For the text-containing cell, return its midpoint in (X, Y) coordinate format. 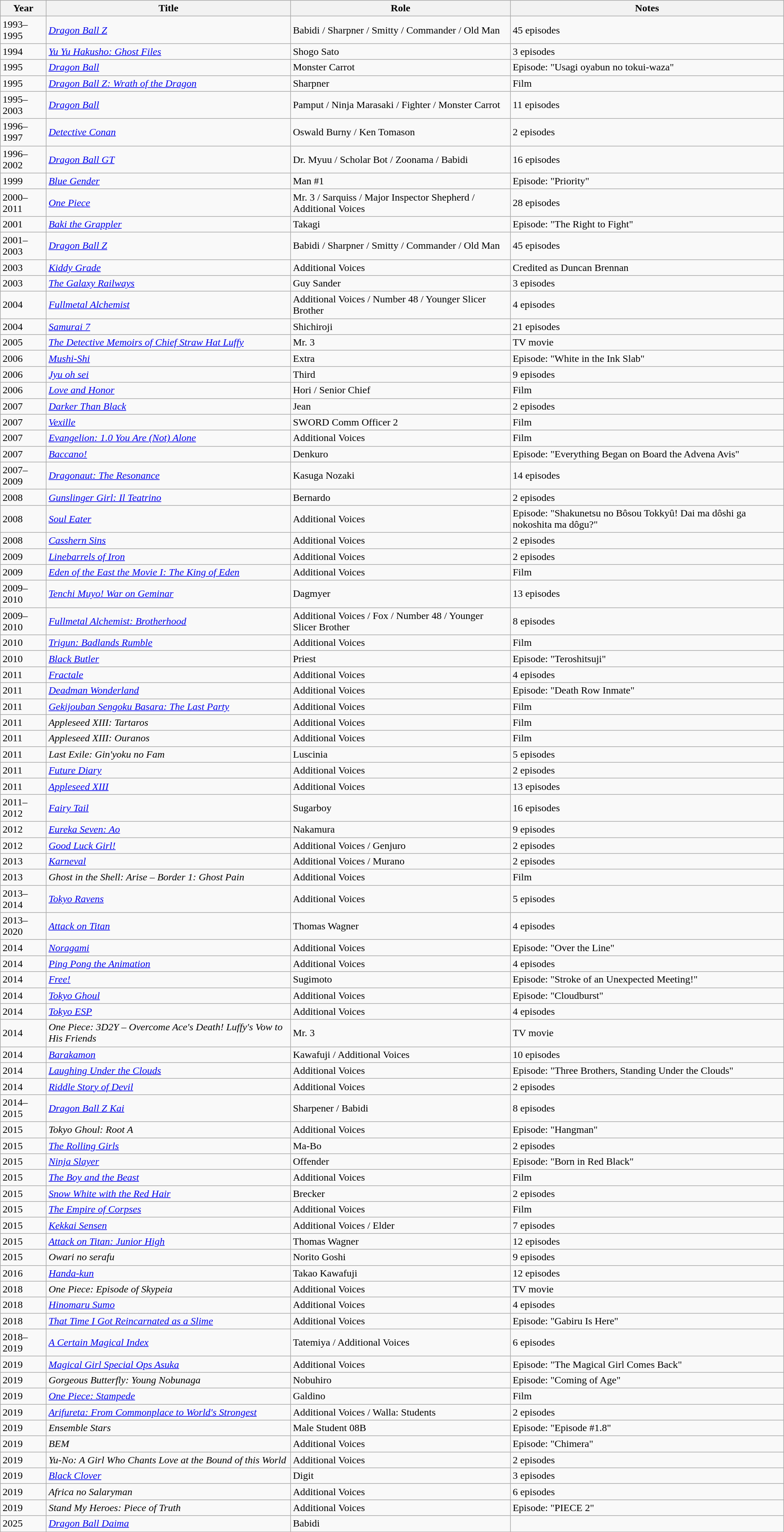
Dagmyer (400, 594)
Hori / Senior Chief (400, 390)
Episode: "Shakunetsu no Bôsou Tokkyû! Dai ma dôshi ga nokoshita ma dôgu?" (647, 518)
The Empire of Corpses (168, 1210)
Man #1 (400, 181)
Episode: "Coming of Age" (647, 1380)
SWORD Comm Officer 2 (400, 422)
One Piece: Episode of Skypeia (168, 1289)
Pamput / Ninja Marasaki / Fighter / Monster Carrot (400, 105)
Nobuhiro (400, 1380)
Ma-Bo (400, 1145)
Ping Pong the Animation (168, 964)
Episode: "Cloudburst" (647, 996)
2000–2011 (23, 203)
Galdino (400, 1396)
Karneval (168, 861)
Tokyo Ravens (168, 899)
1999 (23, 181)
Black Clover (168, 1476)
7 episodes (647, 1225)
Appleseed XIII (168, 786)
A Certain Magical Index (168, 1343)
Episode: "PIECE 2" (647, 1508)
Dragon Ball GT (168, 159)
2001–2003 (23, 245)
1994 (23, 52)
2018–2019 (23, 1343)
Owari no serafu (168, 1257)
14 episodes (647, 476)
2005 (23, 343)
One Piece: Stampede (168, 1396)
Additional Voices / Walla: Students (400, 1412)
Fractale (168, 675)
Sharpner (400, 83)
Baki the Grappler (168, 224)
Takagi (400, 224)
Sugarboy (400, 807)
Kekkai Sensen (168, 1225)
Noragami (168, 948)
Episode: "Gabiru Is Here" (647, 1321)
Laughing Under the Clouds (168, 1070)
Extra (400, 358)
2001 (23, 224)
Shichiroji (400, 327)
Jyu oh sei (168, 374)
Digit (400, 1476)
2007–2009 (23, 476)
Additional Voices / Genjuro (400, 846)
21 episodes (647, 327)
Samurai 7 (168, 327)
2013–2020 (23, 926)
Ensemble Stars (168, 1428)
Future Diary (168, 770)
Attack on Titan: Junior High (168, 1241)
Deadman Wonderland (168, 691)
1996–2002 (23, 159)
Last Exile: Gin'yoku no Fam (168, 754)
Baccano! (168, 454)
Yu Yu Hakusho: Ghost Files (168, 52)
Third (400, 374)
Additional Voices / Murano (400, 861)
Male Student 08B (400, 1428)
Dragon Ball Z: Wrath of the Dragon (168, 83)
Stand My Heroes: Piece of Truth (168, 1508)
Episode: "Three Brothers, Standing Under the Clouds" (647, 1070)
Snow White with the Red Hair (168, 1194)
Gunslinger Girl: Il Teatrino (168, 497)
Yu-No: A Girl Who Chants Love at the Bound of this World (168, 1460)
Shogo Sato (400, 52)
1995–2003 (23, 105)
Credited as Duncan Brennan (647, 268)
Blue Gender (168, 181)
11 episodes (647, 105)
Jean (400, 406)
Trigun: Badlands Rumble (168, 643)
Dr. Myuu / Scholar Bot / Zoonama / Babidi (400, 159)
Episode: "Death Row Inmate" (647, 691)
Africa no Salaryman (168, 1492)
Episode: "Stroke of an Unexpected Meeting!" (647, 980)
Tatemiya / Additional Voices (400, 1343)
Denkuro (400, 454)
Barakamon (168, 1055)
Episode: "The Magical Girl Comes Back" (647, 1364)
1993–1995 (23, 30)
Eureka Seven: Ao (168, 829)
Title (168, 8)
Role (400, 8)
Fullmetal Alchemist (168, 305)
Nakamura (400, 829)
Fairy Tail (168, 807)
Episode: "Priority" (647, 181)
Notes (647, 8)
Episode: "Chimera" (647, 1444)
2016 (23, 1273)
Episode: "Over the Line" (647, 948)
Kasuga Nozaki (400, 476)
Takao Kawafuji (400, 1273)
Appleseed XIII: Ouranos (168, 738)
Brecker (400, 1194)
Riddle Story of Devil (168, 1086)
The Galaxy Railways (168, 284)
Babidi (400, 1524)
Year (23, 8)
Bernardo (400, 497)
Sugimoto (400, 980)
Hinomaru Sumo (168, 1305)
Episode: "Born in Red Black" (647, 1162)
Kiddy Grade (168, 268)
Vexille (168, 422)
Ninja Slayer (168, 1162)
The Rolling Girls (168, 1145)
Episode: "Episode #1.8" (647, 1428)
Love and Honor (168, 390)
Norito Goshi (400, 1257)
Episode: "Everything Began on Board the Advena Avis" (647, 454)
Offender (400, 1162)
Monster Carrot (400, 67)
Guy Sander (400, 284)
Additional Voices / Fox / Number 48 / Younger Slicer Brother (400, 622)
Eden of the East the Movie I: The King of Eden (168, 573)
Free! (168, 980)
One Piece (168, 203)
Evangelion: 1.0 You Are (Not) Alone (168, 438)
Fullmetal Alchemist: Brotherhood (168, 622)
Dragon Ball Z Kai (168, 1108)
Soul Eater (168, 518)
Detective Conan (168, 132)
Tokyo Ghoul (168, 996)
28 episodes (647, 203)
Episode: "Teroshitsuji" (647, 659)
One Piece: 3D2Y – Overcome Ace's Death! Luffy's Vow to His Friends (168, 1033)
2013–2014 (23, 899)
2011–2012 (23, 807)
The Boy and the Beast (168, 1178)
Darker Than Black (168, 406)
Mr. 3 / Sarquiss / Major Inspector Shepherd / Additional Voices (400, 203)
Magical Girl Special Ops Asuka (168, 1364)
2014–2015 (23, 1108)
1996–1997 (23, 132)
That Time I Got Reincarnated as a Slime (168, 1321)
Appleseed XIII: Tartaros (168, 722)
Additional Voices / Elder (400, 1225)
Black Butler (168, 659)
Casshern Sins (168, 540)
Linebarrels of Iron (168, 557)
The Detective Memoirs of Chief Straw Hat Luffy (168, 343)
Ghost in the Shell: Arise – Border 1: Ghost Pain (168, 877)
Gorgeous Butterfly: Young Nobunaga (168, 1380)
Episode: "Usagi oyabun no tokui-waza" (647, 67)
Mushi-Shi (168, 358)
Episode: "Hangman" (647, 1130)
Arifureta: From Commonplace to World's Strongest (168, 1412)
Additional Voices / Number 48 / Younger Slicer Brother (400, 305)
Dragon Ball Daima (168, 1524)
BEM (168, 1444)
Sharpener / Babidi (400, 1108)
Oswald Burny / Ken Tomason (400, 132)
Dragonaut: The Resonance (168, 476)
10 episodes (647, 1055)
Good Luck Girl! (168, 846)
Gekijouban Sengoku Basara: The Last Party (168, 707)
Tokyo ESP (168, 1011)
Attack on Titan (168, 926)
Episode: "The Right to Fight" (647, 224)
Priest (400, 659)
Episode: "White in the Ink Slab" (647, 358)
Tokyo Ghoul: Root A (168, 1130)
2025 (23, 1524)
Handa-kun (168, 1273)
Luscinia (400, 754)
Kawafuji / Additional Voices (400, 1055)
Tenchi Muyo! War on Geminar (168, 594)
